For the text-containing cell, return its midpoint in [x, y] coordinate format. 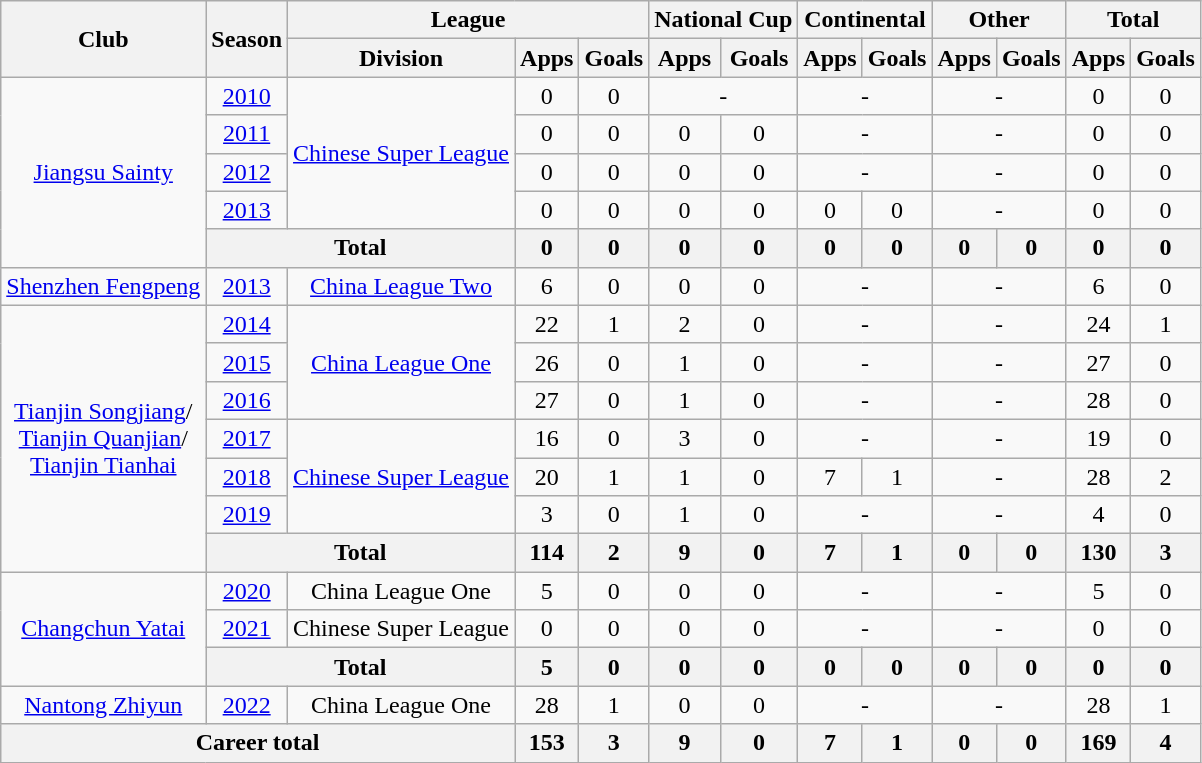
2020 [247, 591]
Club [104, 39]
China League Two [402, 286]
National Cup [724, 20]
2019 [247, 515]
22 [547, 324]
Changchun Yatai [104, 629]
114 [547, 553]
20 [547, 477]
2015 [247, 362]
2014 [247, 324]
19 [1098, 438]
16 [547, 438]
Jiangsu Sainty [104, 172]
Other [999, 20]
2010 [247, 96]
Continental [865, 20]
169 [1098, 743]
2022 [247, 705]
2018 [247, 477]
2012 [247, 172]
153 [547, 743]
26 [547, 362]
130 [1098, 553]
Career total [258, 743]
Nantong Zhiyun [104, 705]
2016 [247, 400]
Season [247, 39]
2011 [247, 134]
Shenzhen Fengpeng [104, 286]
2017 [247, 438]
Division [402, 58]
2021 [247, 629]
24 [1098, 324]
Tianjin Songjiang/Tianjin Quanjian/Tianjin Tianhai [104, 438]
League [468, 20]
